Search for the cell housing the specified text and yield its [x, y] center coordinate. 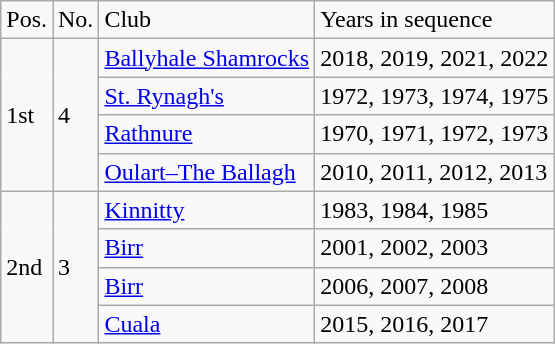
Kinnitty [207, 210]
4 [75, 115]
Rathnure [207, 134]
3 [75, 267]
1970, 1971, 1972, 1973 [434, 134]
2015, 2016, 2017 [434, 324]
St. Rynagh's [207, 96]
Oulart–The Ballagh [207, 172]
Years in sequence [434, 20]
Pos. [27, 20]
2nd [27, 267]
No. [75, 20]
2006, 2007, 2008 [434, 286]
1983, 1984, 1985 [434, 210]
Ballyhale Shamrocks [207, 58]
1st [27, 115]
2001, 2002, 2003 [434, 248]
2018, 2019, 2021, 2022 [434, 58]
2010, 2011, 2012, 2013 [434, 172]
Cuala [207, 324]
1972, 1973, 1974, 1975 [434, 96]
Club [207, 20]
